Output the (x, y) coordinate of the center of the cell containing the given text.  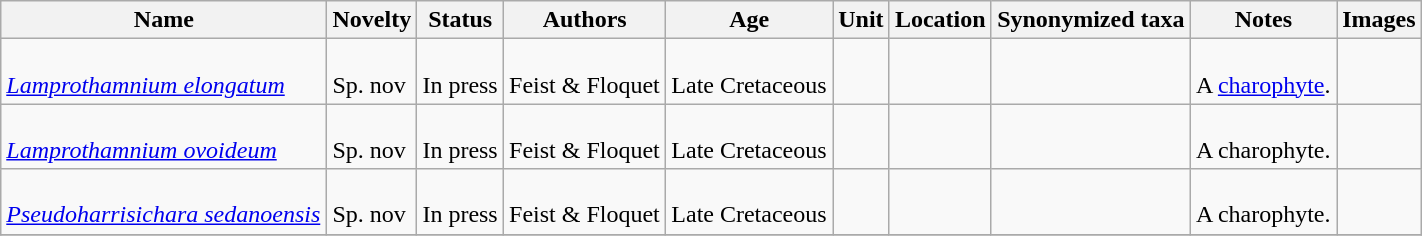
Pseudoharrisichara sedanoensis (164, 202)
Unit (862, 20)
Age (750, 20)
Notes (1263, 20)
Name (164, 20)
Authors (585, 20)
Status (460, 20)
Location (940, 20)
Novelty (372, 20)
Images (1378, 20)
Synonymized taxa (1090, 20)
Lamprothamnium ovoideum (164, 136)
Lamprothamnium elongatum (164, 72)
